Capture the cell that displays the provided text and extract its [X, Y] central coordinate. 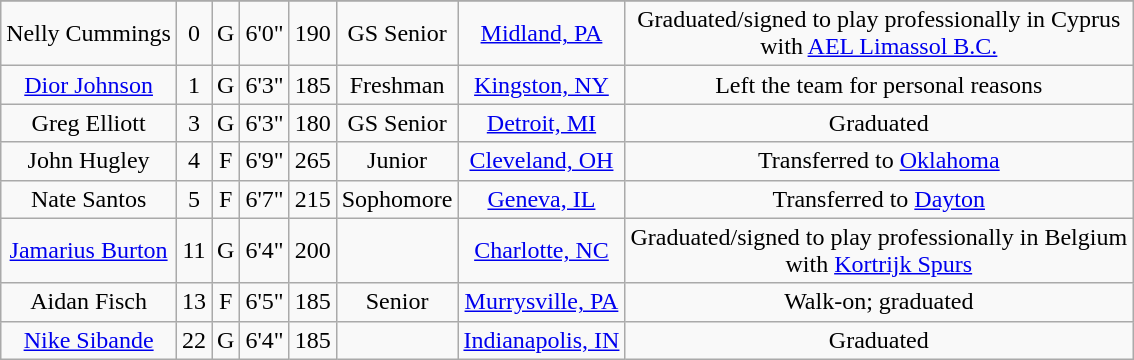
Left the team for personal reasons [879, 85]
Freshman [397, 85]
200 [312, 250]
John Hugley [89, 161]
Junior [397, 161]
190 [312, 34]
6'0" [264, 34]
265 [312, 161]
Midland, PA [542, 34]
22 [194, 340]
Graduated/signed to play professionally in Cypruswith AEL Limassol B.C. [879, 34]
Charlotte, NC [542, 250]
6'5" [264, 302]
Senior [397, 302]
180 [312, 123]
Dior Johnson [89, 85]
Transferred to Oklahoma [879, 161]
Nelly Cummings [89, 34]
5 [194, 199]
Detroit, MI [542, 123]
Geneva, IL [542, 199]
Indianapolis, IN [542, 340]
6'9" [264, 161]
Sophomore [397, 199]
Murrysville, PA [542, 302]
13 [194, 302]
6'7" [264, 199]
Jamarius Burton [89, 250]
4 [194, 161]
Transferred to Dayton [879, 199]
0 [194, 34]
11 [194, 250]
Aidan Fisch [89, 302]
Nate Santos [89, 199]
Greg Elliott [89, 123]
1 [194, 85]
Nike Sibande [89, 340]
Walk-on; graduated [879, 302]
3 [194, 123]
Graduated/signed to play professionally in Belgiumwith Kortrijk Spurs [879, 250]
215 [312, 199]
Cleveland, OH [542, 161]
Kingston, NY [542, 85]
